Pinpoint the cell where the given text exists, returning its (x, y) midpoint coordinate. 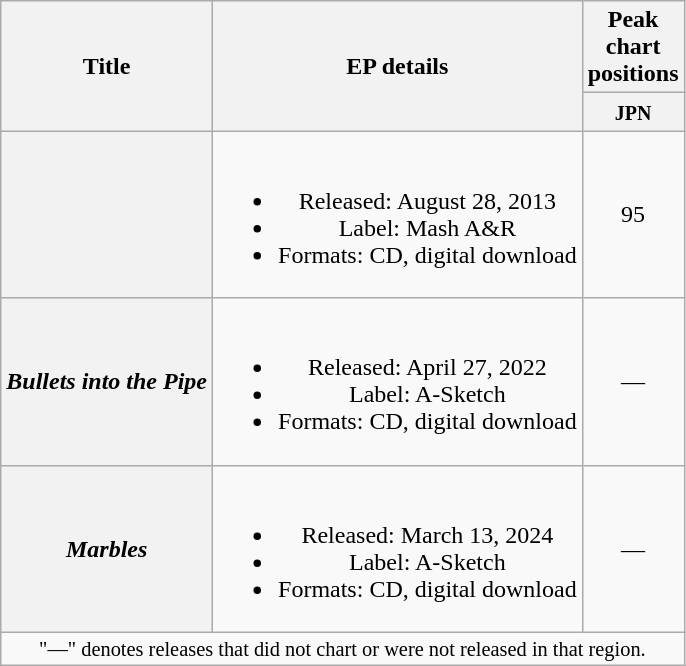
Marbles (107, 548)
JPN (633, 112)
Released: April 27, 2022Label: A-SketchFormats: CD, digital download (398, 382)
Title (107, 66)
"—" denotes releases that did not chart or were not released in that region. (342, 649)
Released: August 28, 2013Label: Mash A&RFormats: CD, digital download (398, 214)
Bullets into the Pipe (107, 382)
EP details (398, 66)
Peak chart positions (633, 47)
Released: March 13, 2024Label: A-SketchFormats: CD, digital download (398, 548)
95 (633, 214)
